For the text-containing cell, return its midpoint in [x, y] coordinate format. 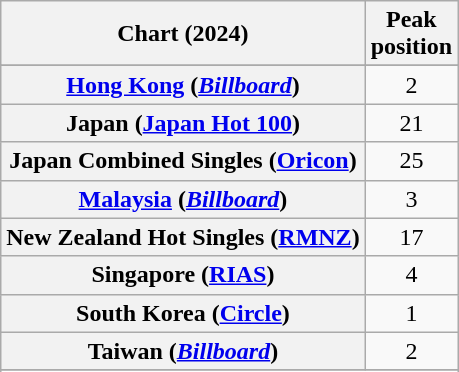
1 [411, 313]
Malaysia (Billboard) [183, 199]
3 [411, 199]
25 [411, 161]
Japan (Japan Hot 100) [183, 123]
Peakposition [411, 34]
17 [411, 237]
South Korea (Circle) [183, 313]
Chart (2024) [183, 34]
Japan Combined Singles (Oricon) [183, 161]
Hong Kong (Billboard) [183, 85]
Taiwan (Billboard) [183, 351]
21 [411, 123]
New Zealand Hot Singles (RMNZ) [183, 237]
4 [411, 275]
Singapore (RIAS) [183, 275]
